Provide the [X, Y] coordinate of the cell's center where the given text is located.  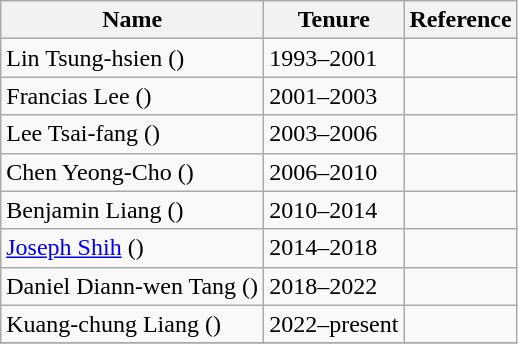
Tenure [334, 20]
2010–2014 [334, 210]
Chen Yeong-Cho () [132, 172]
Lee Tsai-fang () [132, 134]
Kuang-chung Liang () [132, 324]
2001–2003 [334, 96]
Reference [460, 20]
Joseph Shih () [132, 248]
Francias Lee () [132, 96]
2003–2006 [334, 134]
2014–2018 [334, 248]
Benjamin Liang () [132, 210]
Name [132, 20]
Daniel Diann-wen Tang () [132, 286]
2018–2022 [334, 286]
Lin Tsung-hsien () [132, 58]
2022–present [334, 324]
2006–2010 [334, 172]
1993–2001 [334, 58]
